Scan for the cell matching the given text and deliver its [x, y] coordinate at center. 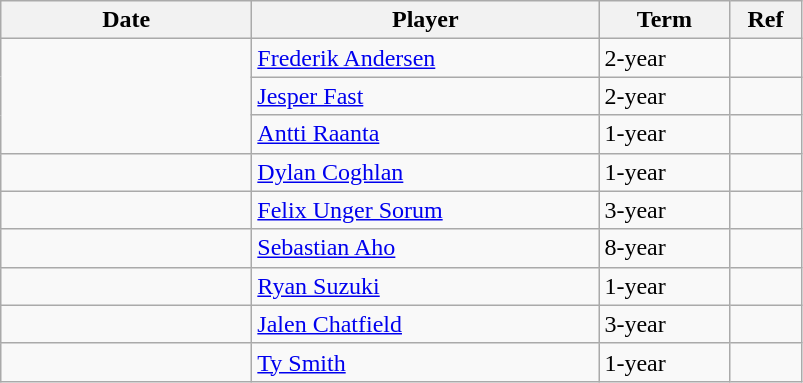
Ty Smith [426, 362]
Frederik Andersen [426, 58]
Sebastian Aho [426, 248]
8-year [664, 248]
Jesper Fast [426, 96]
Ryan Suzuki [426, 286]
Antti Raanta [426, 134]
Dylan Coghlan [426, 172]
Jalen Chatfield [426, 324]
Term [664, 20]
Date [126, 20]
Player [426, 20]
Ref [766, 20]
Felix Unger Sorum [426, 210]
